Return (x, y) of the center of cell containing provided text 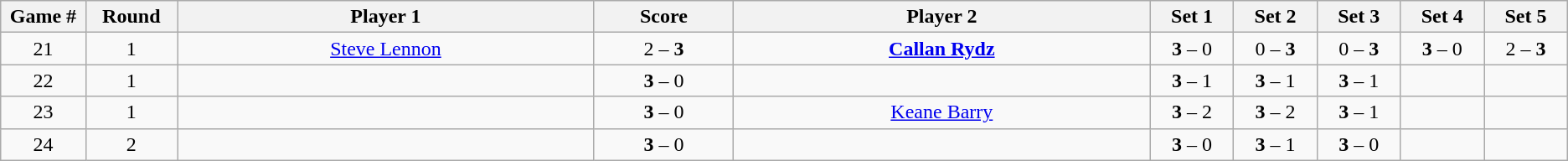
Game # (44, 17)
21 (44, 49)
Set 5 (1526, 17)
Score (663, 17)
Player 2 (941, 17)
22 (44, 80)
Player 1 (386, 17)
2 (131, 144)
24 (44, 144)
23 (44, 112)
Set 3 (1359, 17)
Keane Barry (941, 112)
Set 2 (1276, 17)
Callan Rydz (941, 49)
Set 1 (1192, 17)
Steve Lennon (386, 49)
Round (131, 17)
Set 4 (1442, 17)
